Search for the cell housing the specified text and yield its (X, Y) center coordinate. 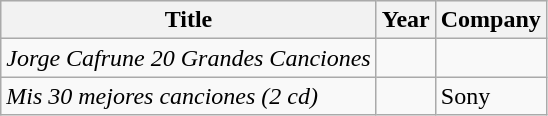
Jorge Cafrune 20 Grandes Canciones (188, 58)
Year (406, 20)
Title (188, 20)
Company (490, 20)
Sony (490, 96)
Mis 30 mejores canciones (2 cd) (188, 96)
